Search for the cell housing the specified text and yield its (x, y) center coordinate. 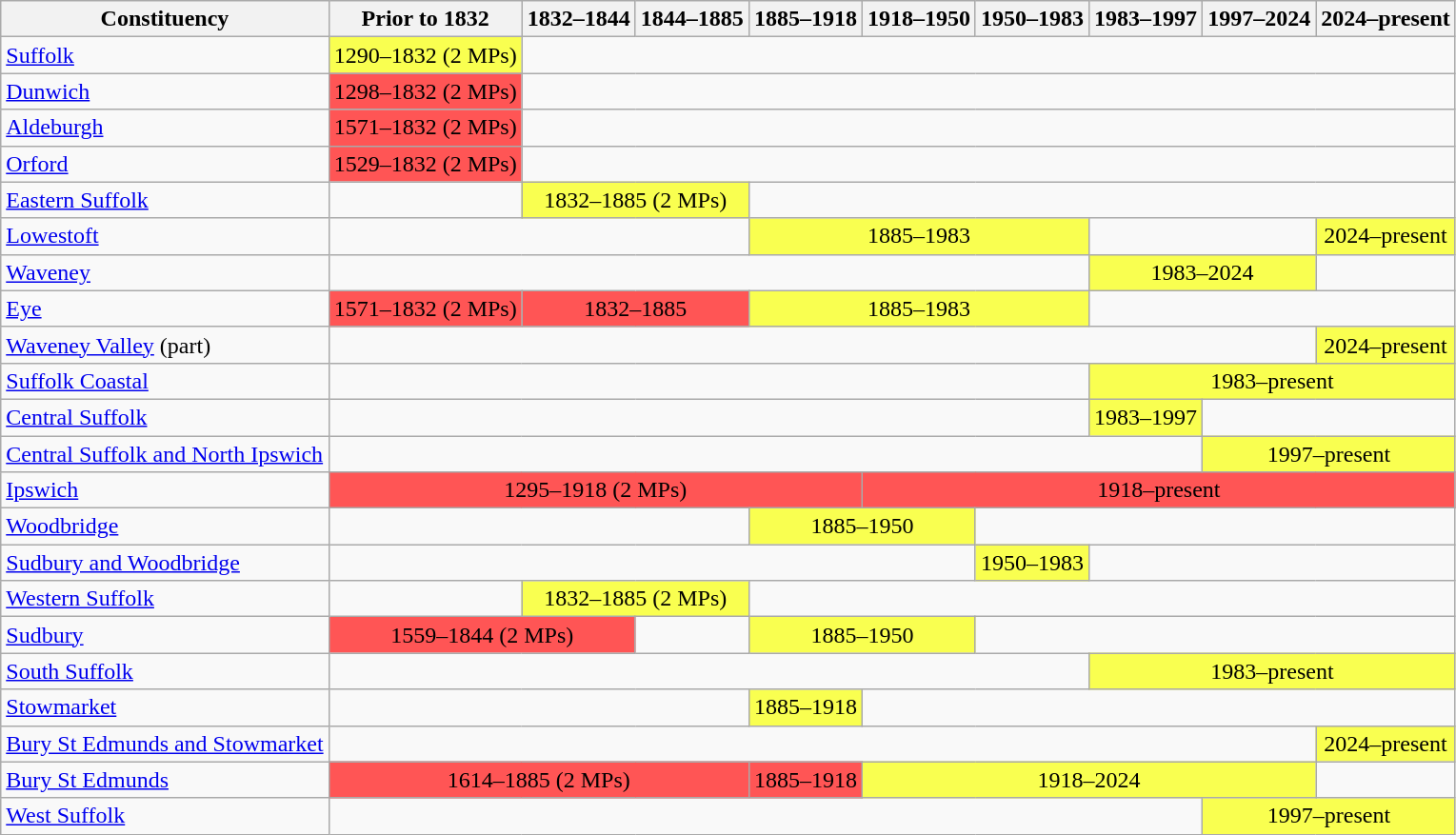
Bury St Edmunds and Stowmarket (165, 744)
1295–1918 (2 MPs) (595, 490)
Central Suffolk (165, 417)
South Suffolk (165, 671)
Waveney (165, 272)
Central Suffolk and North Ipswich (165, 454)
Orford (165, 164)
Suffolk (165, 55)
Lowestoft (165, 236)
Eye (165, 308)
1298–1832 (2 MPs) (425, 91)
1529–1832 (2 MPs) (425, 164)
1832–1885 (635, 308)
1918–2024 (1088, 780)
1983–2024 (1203, 272)
Bury St Edmunds (165, 780)
Woodbridge (165, 527)
West Suffolk (165, 816)
Waveney Valley (part) (165, 345)
Ipswich (165, 490)
Stowmarket (165, 707)
Western Suffolk (165, 599)
Dunwich (165, 91)
1290–1832 (2 MPs) (425, 55)
1832–1844 (579, 19)
Prior to 1832 (425, 19)
Sudbury (165, 635)
1918–present (1158, 490)
1997–2024 (1259, 19)
Suffolk Coastal (165, 381)
Sudbury and Woodbridge (165, 563)
1844–1885 (691, 19)
1614–1885 (2 MPs) (539, 780)
Constituency (165, 19)
1559–1844 (2 MPs) (482, 635)
Eastern Suffolk (165, 200)
Aldeburgh (165, 128)
1918–1950 (918, 19)
